Return the [x, y] coordinate for the center point of the cell that contains the specified text.  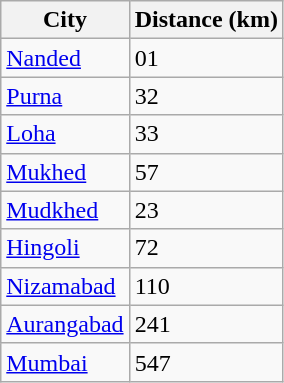
241 [206, 324]
Mukhed [65, 172]
City [65, 20]
Distance (km) [206, 20]
01 [206, 58]
Loha [65, 134]
72 [206, 248]
547 [206, 362]
Purna [65, 96]
Mudkhed [65, 210]
23 [206, 210]
57 [206, 172]
110 [206, 286]
Hingoli [65, 248]
Nanded [65, 58]
32 [206, 96]
33 [206, 134]
Mumbai [65, 362]
Nizamabad [65, 286]
Aurangabad [65, 324]
